Return the (X, Y) coordinate for the center point of the cell that contains the specified text.  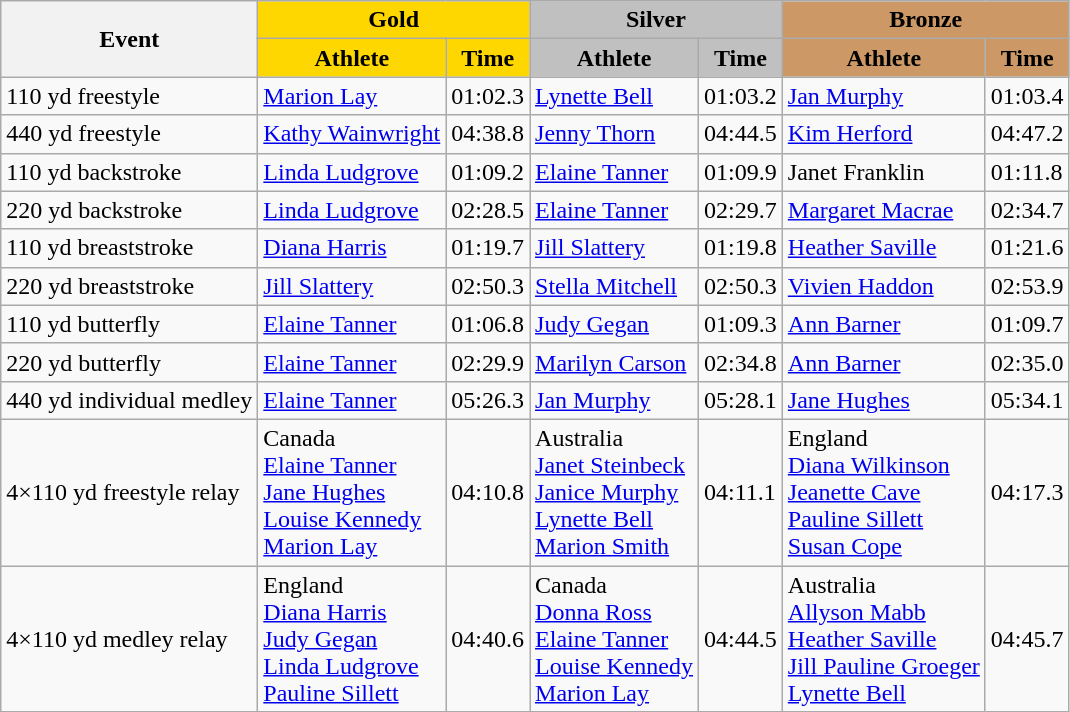
220 yd butterfly (130, 362)
220 yd backstroke (130, 210)
Jenny Thorn (614, 134)
4×110 yd medley relay (130, 639)
220 yd breaststroke (130, 286)
Kathy Wainwright (352, 134)
Event (130, 39)
01:09.3 (741, 324)
01:09.9 (741, 172)
02:53.9 (1027, 286)
01:21.6 (1027, 248)
01:02.3 (488, 96)
Canada Elaine TannerJane HughesLouise KennedyMarion Lay (352, 492)
110 yd butterfly (130, 324)
04:45.7 (1027, 639)
01:19.7 (488, 248)
05:26.3 (488, 400)
Margaret Macrae (884, 210)
Lynette Bell (614, 96)
Jane Hughes (884, 400)
04:38.8 (488, 134)
Silver (656, 20)
01:03.2 (741, 96)
Marion Lay (352, 96)
110 yd freestyle (130, 96)
Australia Allyson MabbHeather SavilleJill Pauline GroegerLynette Bell (884, 639)
440 yd freestyle (130, 134)
05:28.1 (741, 400)
02:29.9 (488, 362)
05:34.1 (1027, 400)
02:28.5 (488, 210)
04:11.1 (741, 492)
04:40.6 (488, 639)
Janet Franklin (884, 172)
Marilyn Carson (614, 362)
110 yd backstroke (130, 172)
02:35.0 (1027, 362)
Heather Saville (884, 248)
440 yd individual medley (130, 400)
Canada Donna RossElaine TannerLouise KennedyMarion Lay (614, 639)
01:19.8 (741, 248)
4×110 yd freestyle relay (130, 492)
02:34.8 (741, 362)
01:03.4 (1027, 96)
Stella Mitchell (614, 286)
01:09.7 (1027, 324)
01:06.8 (488, 324)
02:34.7 (1027, 210)
04:47.2 (1027, 134)
02:29.7 (741, 210)
01:11.8 (1027, 172)
04:17.3 (1027, 492)
Judy Gegan (614, 324)
01:09.2 (488, 172)
Australia Janet SteinbeckJanice MurphyLynette BellMarion Smith (614, 492)
England Diana WilkinsonJeanette CavePauline SillettSusan Cope (884, 492)
Diana Harris (352, 248)
110 yd breaststroke (130, 248)
England Diana HarrisJudy GeganLinda LudgrovePauline Sillett (352, 639)
Gold (394, 20)
Kim Herford (884, 134)
Vivien Haddon (884, 286)
04:10.8 (488, 492)
Bronze (926, 20)
